Provide the [X, Y] coordinate of the cell's center where the given text is located.  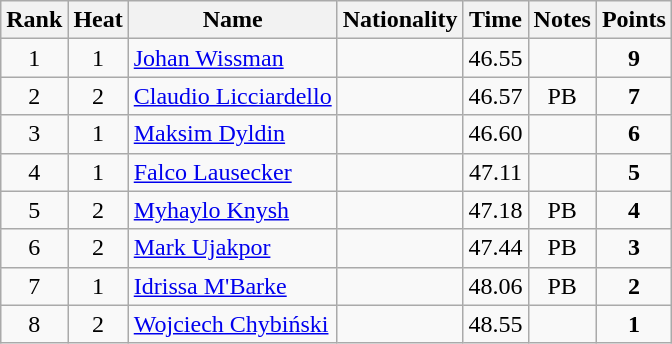
48.55 [496, 324]
Mark Ujakpor [232, 248]
46.60 [496, 134]
9 [634, 58]
Points [634, 20]
Notes [562, 20]
47.18 [496, 210]
Idrissa M'Barke [232, 286]
Rank [34, 20]
Claudio Licciardello [232, 96]
Wojciech Chybiński [232, 324]
Name [232, 20]
47.44 [496, 248]
Heat [98, 20]
46.55 [496, 58]
Nationality [400, 20]
Myhaylo Knysh [232, 210]
Falco Lausecker [232, 172]
48.06 [496, 286]
Johan Wissman [232, 58]
46.57 [496, 96]
Time [496, 20]
47.11 [496, 172]
8 [34, 324]
Maksim Dyldin [232, 134]
